Locate the cell with the specified text and output its [x, y] center coordinate. 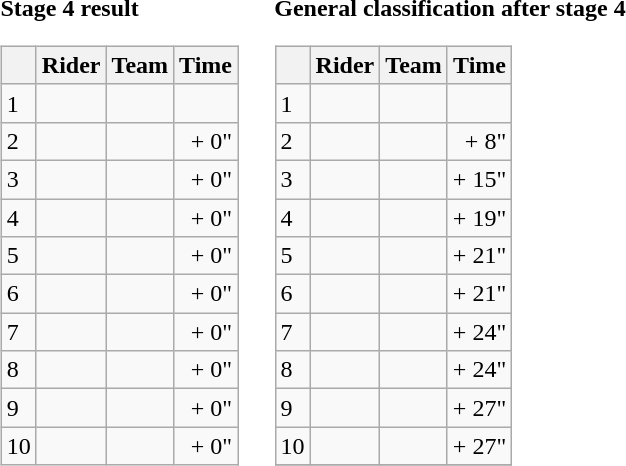
+ 19" [479, 217]
+ 15" [479, 179]
+ 8" [479, 141]
